Find where the given text appears and provide that cell's center as [X, Y] coordinate. 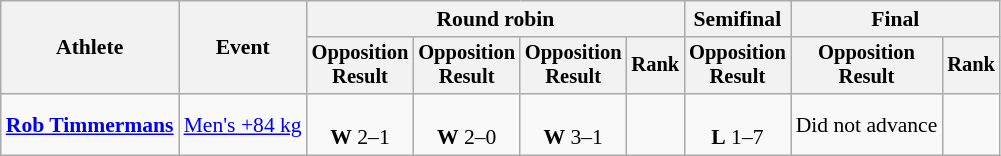
Final [896, 19]
Rob Timmermans [90, 124]
Did not advance [867, 124]
Men's +84 kg [243, 124]
Athlete [90, 48]
Semifinal [738, 19]
W 3–1 [574, 124]
Event [243, 48]
W 2–1 [360, 124]
Round robin [496, 19]
W 2–0 [466, 124]
L 1–7 [738, 124]
